Extract the (x, y) coordinate from the center of the cell holding the provided text.  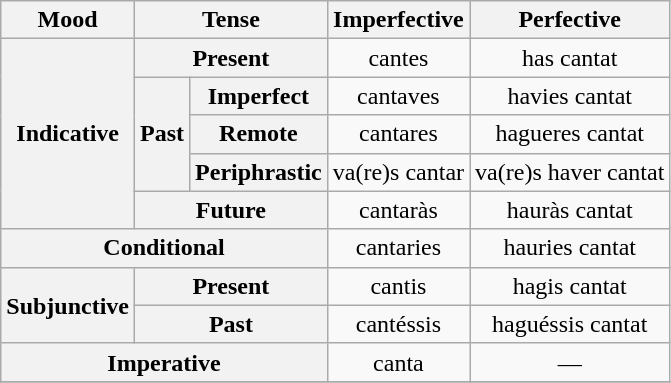
va(re)s haver cantat (570, 172)
cantaries (398, 248)
cantéssis (398, 324)
Mood (68, 20)
Indicative (68, 134)
Imperfect (259, 96)
cantes (398, 58)
havies cantat (570, 96)
hauries cantat (570, 248)
Conditional (164, 248)
Imperative (164, 362)
hagis cantat (570, 286)
cantares (398, 134)
Periphrastic (259, 172)
Imperfective (398, 20)
cantaràs (398, 210)
Future (232, 210)
hauràs cantat (570, 210)
va(re)s cantar (398, 172)
hagueres cantat (570, 134)
— (570, 362)
Perfective (570, 20)
cantaves (398, 96)
has cantat (570, 58)
haguéssis cantat (570, 324)
canta (398, 362)
Tense (232, 20)
cantis (398, 286)
Remote (259, 134)
Subjunctive (68, 305)
